Return the (X, Y) coordinate for the center point of the cell that contains the specified text.  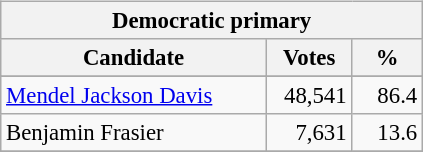
86.4 (388, 96)
13.6 (388, 133)
% (388, 58)
48,541 (309, 96)
7,631 (309, 133)
Democratic primary (212, 21)
Votes (309, 58)
Benjamin Frasier (134, 133)
Candidate (134, 58)
Mendel Jackson Davis (134, 96)
